For the text-containing cell, return its midpoint in (x, y) coordinate format. 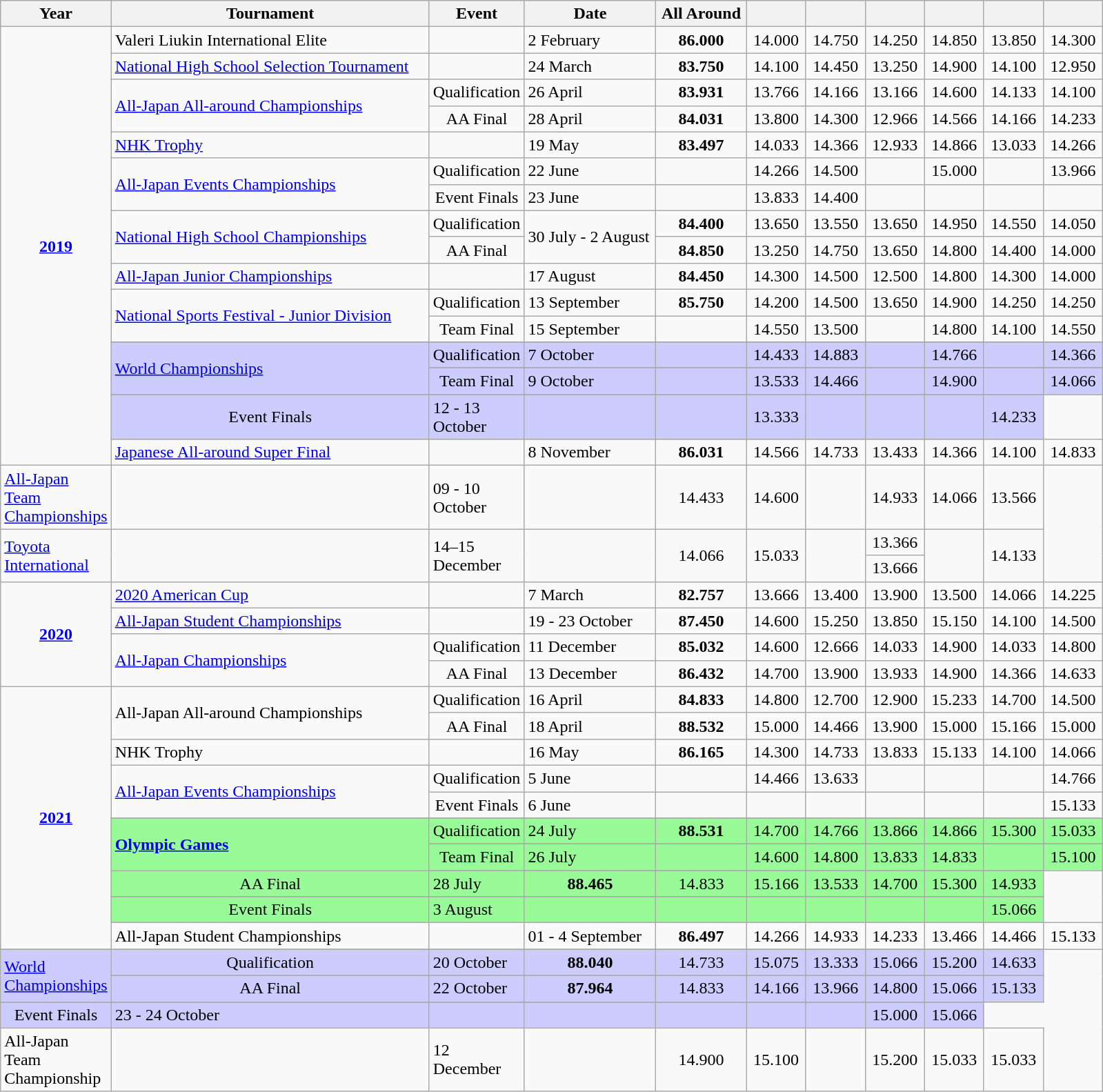
83.931 (701, 92)
7 March (590, 595)
All-Japan Team Championships (56, 497)
Event (477, 14)
87.964 (590, 989)
19 May (590, 145)
86.000 (701, 40)
88.532 (701, 726)
84.833 (701, 699)
Japanese All-around Super Final (270, 453)
14.450 (835, 66)
National High School Championships (270, 237)
14–15 December (477, 555)
13.933 (895, 673)
2 February (590, 40)
9 October (590, 381)
28 July (477, 884)
15.233 (954, 699)
13 September (590, 302)
14.950 (954, 224)
13.400 (835, 595)
National High School Selection Tournament (270, 66)
14.050 (1073, 224)
30 July - 2 August (590, 237)
17 August (590, 276)
28 April (590, 119)
12.950 (1073, 66)
86.031 (701, 453)
13.033 (1013, 145)
11 December (590, 647)
Toyota International (56, 555)
All-Japan Junior Championships (270, 276)
87.450 (701, 621)
84.450 (701, 276)
All-Japan Team Championship (56, 1060)
13.566 (1013, 497)
16 May (590, 752)
86.432 (701, 673)
15.250 (835, 621)
National Sports Festival - Junior Division (270, 315)
24 July (590, 831)
23 June (590, 197)
85.032 (701, 647)
16 April (590, 699)
12.700 (835, 699)
6 June (590, 805)
20 October (477, 962)
26 July (590, 857)
13.866 (895, 831)
88.465 (590, 884)
13 December (590, 673)
22 June (590, 171)
All-Japan Championships (270, 660)
Olympic Games (270, 844)
88.040 (590, 962)
2019 (56, 246)
84.400 (701, 224)
83.497 (701, 145)
Year (56, 14)
13.166 (895, 92)
13.366 (895, 542)
8 November (590, 453)
13.550 (835, 224)
Date (590, 14)
13.433 (895, 453)
7 October (590, 355)
13.766 (776, 92)
13.800 (776, 119)
24 March (590, 66)
84.850 (701, 250)
26 April (590, 92)
12 December (477, 1060)
3 August (477, 910)
84.031 (701, 119)
15.075 (776, 962)
12.933 (895, 145)
12.666 (835, 647)
09 - 10 October (477, 497)
Valeri Liukin International Elite (270, 40)
86.497 (701, 936)
15.150 (954, 621)
12 - 13 October (477, 417)
14.200 (776, 302)
2021 (56, 818)
5 June (590, 778)
15 September (590, 329)
01 - 4 September (590, 936)
83.750 (701, 66)
82.757 (701, 595)
23 - 24 October (270, 1015)
88.531 (701, 831)
12.500 (895, 276)
12.900 (895, 699)
14.883 (835, 355)
19 - 23 October (590, 621)
12.966 (895, 119)
14.850 (954, 40)
14.225 (1073, 595)
2020 American Cup (270, 595)
13.633 (835, 778)
22 October (477, 989)
2020 (56, 634)
86.165 (701, 752)
13.466 (954, 936)
18 April (590, 726)
85.750 (701, 302)
Tournament (270, 14)
All Around (701, 14)
